From the cell containing the given text, extract its center point as [x, y] coordinate. 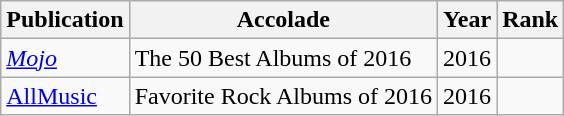
Publication [65, 20]
Rank [530, 20]
Favorite Rock Albums of 2016 [283, 96]
AllMusic [65, 96]
The 50 Best Albums of 2016 [283, 58]
Year [468, 20]
Mojo [65, 58]
Accolade [283, 20]
